Pinpoint the cell where the given text exists, returning its (X, Y) midpoint coordinate. 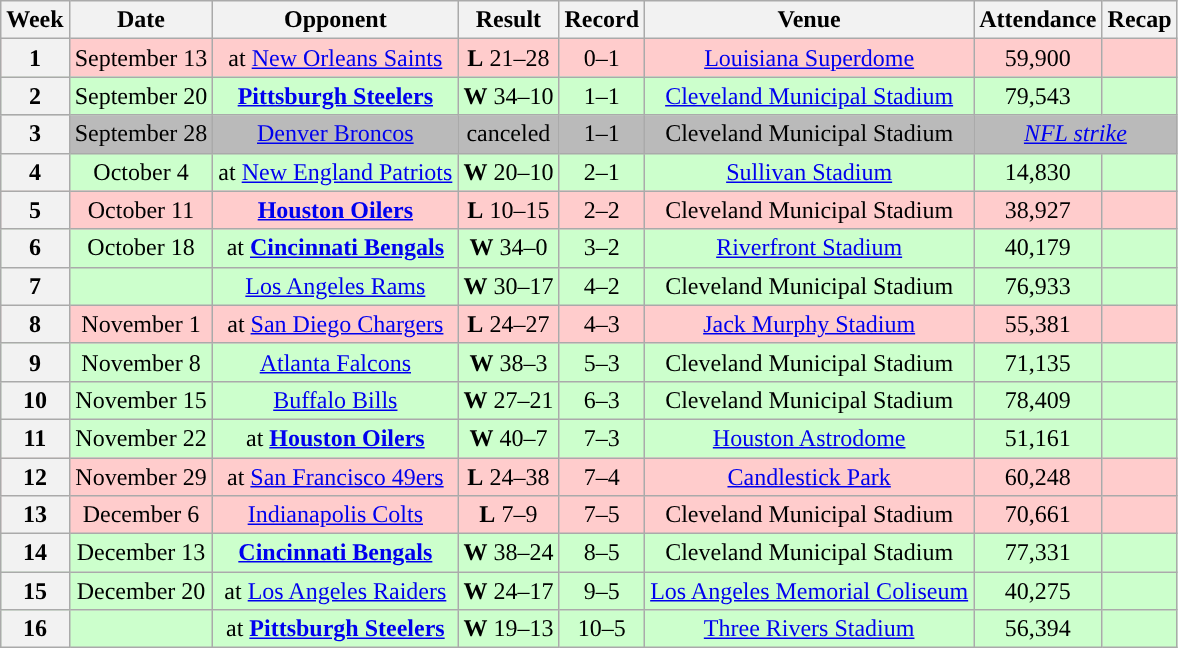
at New Orleans Saints (336, 58)
13 (35, 515)
15 (35, 591)
L 10–15 (508, 210)
at San Diego Chargers (336, 324)
56,394 (1038, 629)
10 (35, 400)
W 24–17 (508, 591)
November 22 (141, 438)
at Cincinnati Bengals (336, 248)
W 34–0 (508, 248)
4–2 (602, 286)
4–3 (602, 324)
Louisiana Superdome (810, 58)
77,331 (1038, 553)
at Los Angeles Raiders (336, 591)
5 (35, 210)
canceled (508, 134)
September 20 (141, 96)
7–5 (602, 515)
55,381 (1038, 324)
November 29 (141, 477)
October 11 (141, 210)
40,179 (1038, 248)
2–1 (602, 172)
W 38–24 (508, 553)
Opponent (336, 20)
September 28 (141, 134)
78,409 (1038, 400)
12 (35, 477)
L 7–9 (508, 515)
6 (35, 248)
December 20 (141, 591)
L 24–27 (508, 324)
Denver Broncos (336, 134)
38,927 (1038, 210)
9 (35, 362)
December 6 (141, 515)
3 (35, 134)
Houston Astrodome (810, 438)
Jack Murphy Stadium (810, 324)
Result (508, 20)
2 (35, 96)
Cincinnati Bengals (336, 553)
W 40–7 (508, 438)
W 30–17 (508, 286)
16 (35, 629)
November 8 (141, 362)
8–5 (602, 553)
60,248 (1038, 477)
7–4 (602, 477)
7–3 (602, 438)
71,135 (1038, 362)
Week (35, 20)
9–5 (602, 591)
40,275 (1038, 591)
10–5 (602, 629)
51,161 (1038, 438)
70,661 (1038, 515)
Buffalo Bills (336, 400)
at San Francisco 49ers (336, 477)
at Pittsburgh Steelers (336, 629)
December 13 (141, 553)
September 13 (141, 58)
59,900 (1038, 58)
2–2 (602, 210)
W 34–10 (508, 96)
at New England Patriots (336, 172)
79,543 (1038, 96)
14,830 (1038, 172)
6–3 (602, 400)
Los Angeles Rams (336, 286)
NFL strike (1076, 134)
W 19–13 (508, 629)
Indianapolis Colts (336, 515)
L 24–38 (508, 477)
76,933 (1038, 286)
November 15 (141, 400)
8 (35, 324)
Candlestick Park (810, 477)
October 4 (141, 172)
Attendance (1038, 20)
3–2 (602, 248)
Houston Oilers (336, 210)
Pittsburgh Steelers (336, 96)
W 20–10 (508, 172)
Venue (810, 20)
Atlanta Falcons (336, 362)
Three Rivers Stadium (810, 629)
Riverfront Stadium (810, 248)
7 (35, 286)
L 21–28 (508, 58)
4 (35, 172)
W 38–3 (508, 362)
14 (35, 553)
0–1 (602, 58)
Sullivan Stadium (810, 172)
Recap (1140, 20)
Date (141, 20)
Los Angeles Memorial Coliseum (810, 591)
1 (35, 58)
5–3 (602, 362)
11 (35, 438)
at Houston Oilers (336, 438)
October 18 (141, 248)
W 27–21 (508, 400)
November 1 (141, 324)
Record (602, 20)
